Return the (X, Y) coordinate for the center point of the cell that contains the specified text.  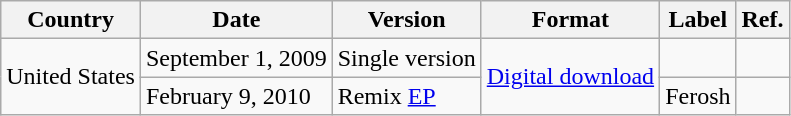
Ref. (762, 20)
Version (406, 20)
Country (71, 20)
Format (570, 20)
Digital download (570, 77)
Ferosh (698, 96)
Single version (406, 58)
United States (71, 77)
Date (236, 20)
September 1, 2009 (236, 58)
Remix EP (406, 96)
February 9, 2010 (236, 96)
Label (698, 20)
